Provide the [X, Y] coordinate of the cell's center where the given text is located.  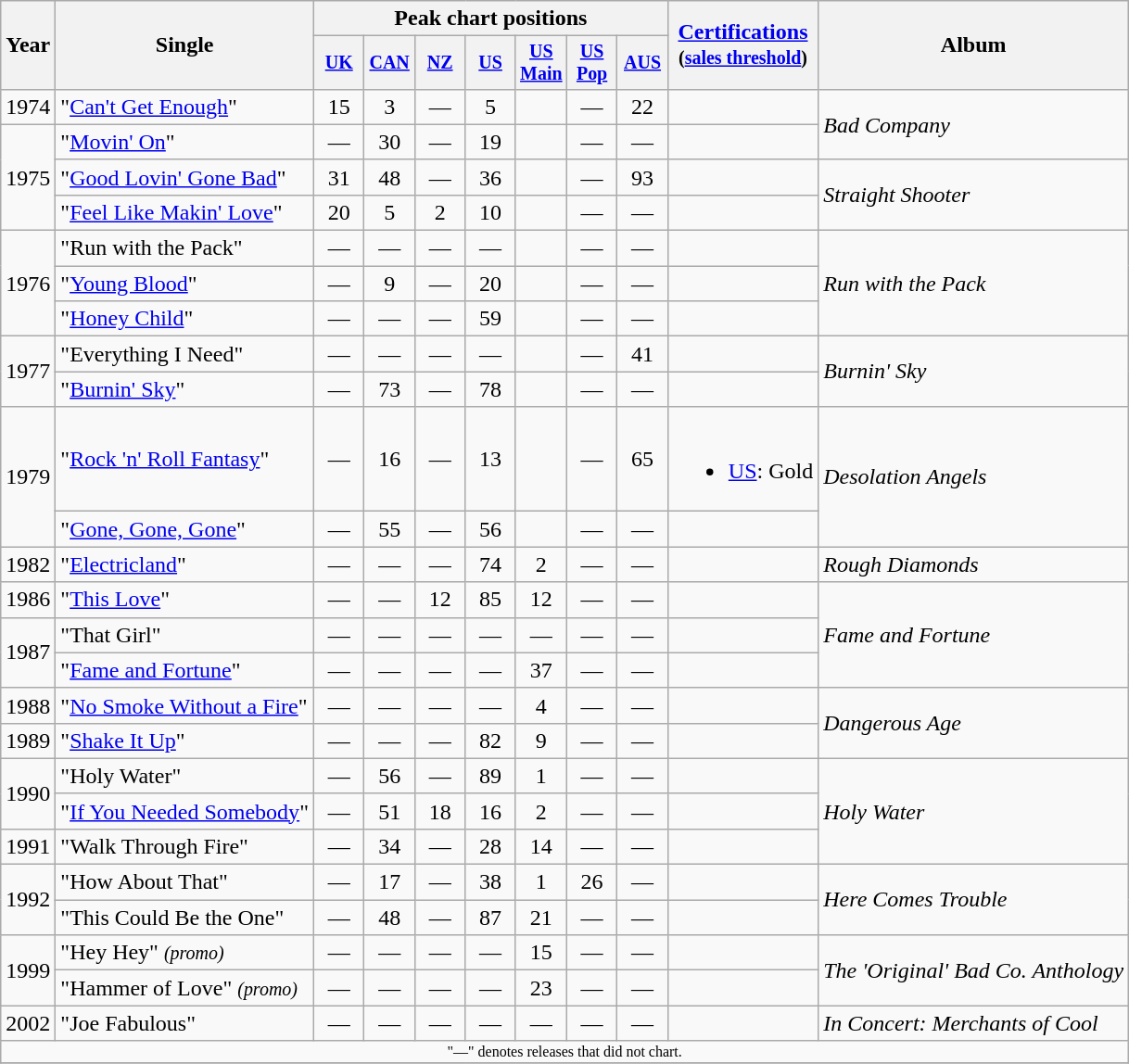
Fame and Fortune [973, 635]
55 [389, 529]
30 [389, 142]
1999 [28, 970]
US [490, 63]
1992 [28, 900]
"Joe Fabulous" [185, 1023]
"Honey Child" [185, 319]
78 [490, 389]
"Movin' On" [185, 142]
51 [389, 811]
"Gone, Gone, Gone" [185, 529]
82 [490, 741]
37 [541, 670]
US Pop [591, 63]
US: Gold [742, 460]
Single [185, 45]
1976 [28, 284]
CAN [389, 63]
"Fame and Fortune" [185, 670]
1975 [28, 177]
Straight Shooter [973, 195]
"Electricland" [185, 564]
"This Could Be the One" [185, 918]
23 [541, 988]
"—" denotes releases that did not chart. [565, 1052]
89 [490, 776]
18 [439, 811]
59 [490, 319]
"Good Lovin' Gone Bad" [185, 177]
1989 [28, 741]
1991 [28, 846]
"If You Needed Somebody" [185, 811]
85 [490, 600]
1982 [28, 564]
34 [389, 846]
Bad Company [973, 124]
13 [490, 460]
AUS [642, 63]
1987 [28, 652]
"Holy Water" [185, 776]
38 [490, 882]
Album [973, 45]
The 'Original' Bad Co. Anthology [973, 970]
"Burnin' Sky" [185, 389]
1974 [28, 107]
"That Girl" [185, 635]
"Run with the Pack" [185, 248]
1979 [28, 476]
28 [490, 846]
Run with the Pack [973, 284]
21 [541, 918]
65 [642, 460]
93 [642, 177]
Dangerous Age [973, 723]
73 [389, 389]
"Can't Get Enough" [185, 107]
"Hammer of Love" (promo) [185, 988]
41 [642, 354]
Burnin' Sky [973, 372]
Here Comes Trouble [973, 900]
87 [490, 918]
1986 [28, 600]
"How About That" [185, 882]
31 [338, 177]
14 [541, 846]
1990 [28, 793]
"Young Blood" [185, 284]
"Everything I Need" [185, 354]
19 [490, 142]
UK [338, 63]
"Walk Through Fire" [185, 846]
Rough Diamonds [973, 564]
Certifications(sales threshold) [742, 45]
36 [490, 177]
"Hey Hey" (promo) [185, 953]
"Feel Like Makin' Love" [185, 212]
2002 [28, 1023]
3 [389, 107]
Year [28, 45]
"No Smoke Without a Fire" [185, 705]
26 [591, 882]
1977 [28, 372]
"Rock 'n' Roll Fantasy" [185, 460]
US Main [541, 63]
Desolation Angels [973, 476]
Peak chart positions [490, 19]
NZ [439, 63]
74 [490, 564]
22 [642, 107]
4 [541, 705]
Holy Water [973, 811]
10 [490, 212]
"Shake It Up" [185, 741]
In Concert: Merchants of Cool [973, 1023]
"This Love" [185, 600]
1988 [28, 705]
17 [389, 882]
